Determine the [X, Y] coordinate at the center of the cell enclosing the given text.  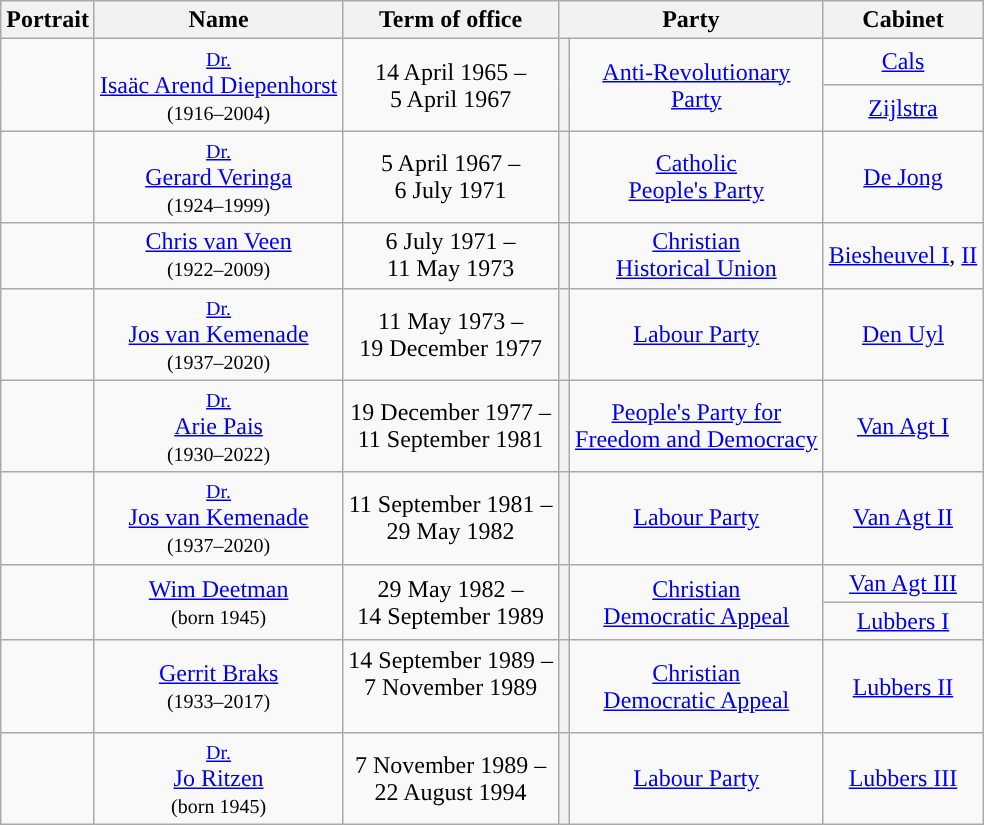
14 April 1965 – 5 April 1967 [451, 85]
29 May 1982 – 14 September 1989 [451, 602]
6 July 1971 – 11 May 1973 [451, 256]
5 April 1967 – 6 July 1971 [451, 177]
Wim Deetman (born 1945) [218, 602]
Gerrit Braks (1933–2017) [218, 686]
Biesheuvel I, II [903, 256]
Cabinet [903, 20]
Van Agt III [903, 583]
Dr. Arie Pais (1930–2022) [218, 426]
Lubbers I [903, 621]
11 September 1981 – 29 May 1982 [451, 518]
Term of office [451, 20]
7 November 1989 – 22 August 1994 [451, 778]
Anti-Revolutionary Party [697, 85]
Den Uyl [903, 334]
19 December 1977 – 11 September 1981 [451, 426]
Dr. Jo Ritzen (born 1945) [218, 778]
People's Party for Freedom and Democracy [697, 426]
Name [218, 20]
Dr. Gerard Veringa (1924–1999) [218, 177]
De Jong [903, 177]
Party [690, 20]
Chris van Veen (1922–2009) [218, 256]
Van Agt II [903, 518]
Lubbers III [903, 778]
Catholic People's Party [697, 177]
Portrait [48, 20]
Van Agt I [903, 426]
Christian Historical Union [697, 256]
11 May 1973 – 19 December 1977 [451, 334]
Dr. Isaäc Arend Diepenhorst (1916–2004) [218, 85]
Lubbers II [903, 686]
14 September 1989 – 7 November 1989 [451, 686]
Cals [903, 62]
Zijlstra [903, 108]
